Search for the cell housing the specified text and yield its [X, Y] center coordinate. 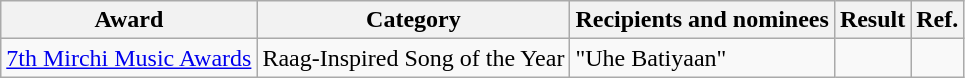
Raag-Inspired Song of the Year [414, 58]
Category [414, 20]
7th Mirchi Music Awards [129, 58]
Result [872, 20]
Ref. [938, 20]
Recipients and nominees [702, 20]
"Uhe Batiyaan" [702, 58]
Award [129, 20]
